Provide the [x, y] coordinate of the cell's center where the given text is located.  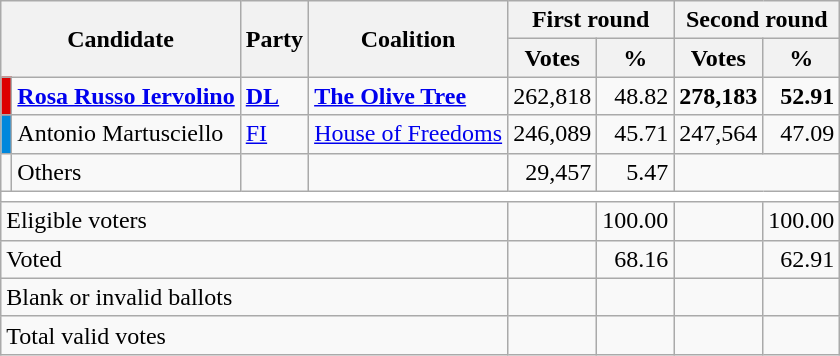
47.09 [802, 134]
The Olive Tree [408, 96]
Second round [757, 20]
FI [274, 134]
Antonio Martusciello [126, 134]
Others [126, 172]
Coalition [408, 39]
Eligible voters [254, 221]
262,818 [552, 96]
Candidate [120, 39]
247,564 [718, 134]
House of Freedoms [408, 134]
5.47 [636, 172]
29,457 [552, 172]
45.71 [636, 134]
Voted [254, 259]
DL [274, 96]
246,089 [552, 134]
48.82 [636, 96]
52.91 [802, 96]
62.91 [802, 259]
68.16 [636, 259]
Blank or invalid ballots [254, 297]
Rosa Russo Iervolino [126, 96]
Party [274, 39]
Total valid votes [254, 335]
First round [591, 20]
278,183 [718, 96]
